Scan for the cell matching the given text and deliver its [X, Y] coordinate at center. 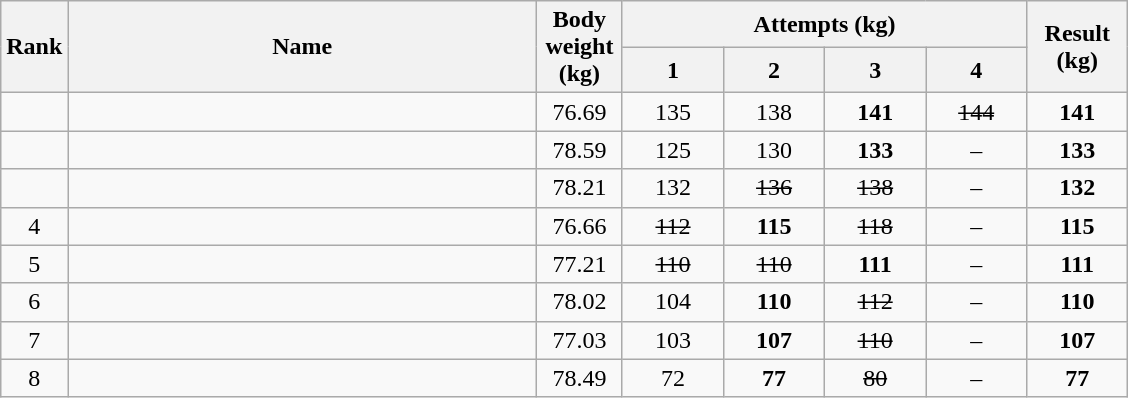
3 [876, 70]
2 [774, 70]
135 [672, 112]
72 [672, 378]
7 [34, 340]
144 [976, 112]
130 [774, 150]
5 [34, 264]
78.59 [579, 150]
104 [672, 302]
78.21 [579, 188]
118 [876, 226]
78.02 [579, 302]
Result (kg) [1078, 47]
136 [774, 188]
Name [302, 47]
Body weight (kg) [579, 47]
78.49 [579, 378]
Rank [34, 47]
125 [672, 150]
1 [672, 70]
77.03 [579, 340]
103 [672, 340]
6 [34, 302]
80 [876, 378]
Attempts (kg) [824, 24]
76.66 [579, 226]
8 [34, 378]
76.69 [579, 112]
77.21 [579, 264]
